Provide the (x, y) coordinate of the cell's center where the given text is located.  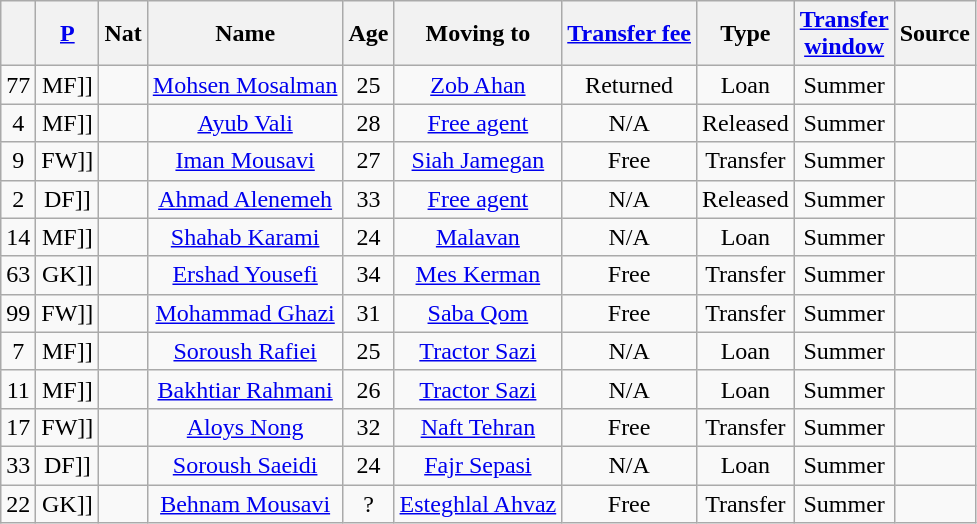
Transferwindow (844, 34)
4 (18, 123)
Iman Mousavi (245, 161)
? (368, 503)
Ahmad Alenemeh (245, 199)
Saba Qom (478, 313)
Moving to (478, 34)
Age (368, 34)
Ayub Vali (245, 123)
Fajr Sepasi (478, 465)
Esteghlal Ahvaz (478, 503)
Naft Tehran (478, 427)
27 (368, 161)
Name (245, 34)
11 (18, 389)
28 (368, 123)
Mohsen Mosalman (245, 85)
P (68, 34)
17 (18, 427)
Nat (123, 34)
34 (368, 275)
Aloys Nong (245, 427)
2 (18, 199)
Shahab Karami (245, 237)
Bakhtiar Rahmani (245, 389)
14 (18, 237)
7 (18, 351)
Mes Kerman (478, 275)
99 (18, 313)
Type (746, 34)
63 (18, 275)
31 (368, 313)
Siah Jamegan (478, 161)
Transfer fee (630, 34)
Soroush Saeidi (245, 465)
32 (368, 427)
Behnam Mousavi (245, 503)
Soroush Rafiei (245, 351)
9 (18, 161)
77 (18, 85)
26 (368, 389)
Malavan (478, 237)
Mohammad Ghazi (245, 313)
22 (18, 503)
Returned (630, 85)
Ershad Yousefi (245, 275)
Source (934, 34)
Zob Ahan (478, 85)
